Extract the [X, Y] coordinate from the center of the cell holding the provided text.  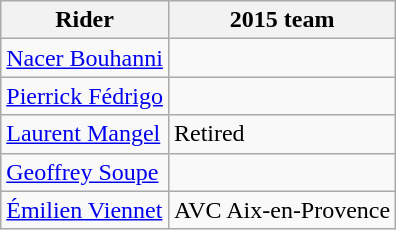
Pierrick Fédrigo [85, 96]
Nacer Bouhanni [85, 58]
Geoffrey Soupe [85, 172]
Laurent Mangel [85, 134]
Retired [282, 134]
Rider [85, 20]
Émilien Viennet [85, 210]
AVC Aix-en-Provence [282, 210]
2015 team [282, 20]
